Capture the cell that displays the provided text and extract its [x, y] central coordinate. 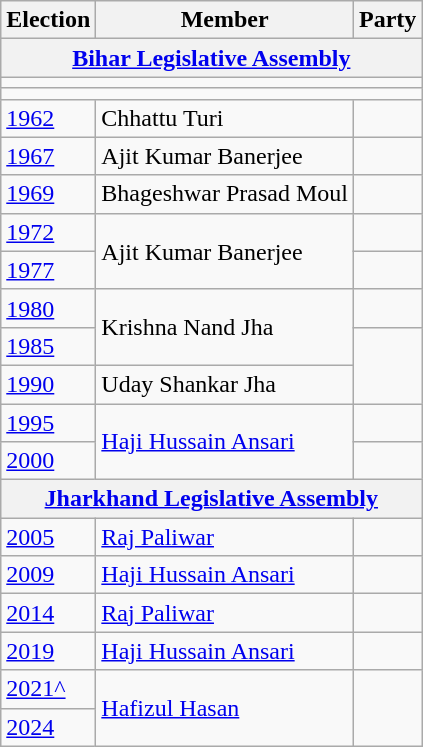
1995 [48, 423]
1977 [48, 270]
1967 [48, 156]
2019 [48, 651]
1962 [48, 118]
1972 [48, 232]
1969 [48, 194]
2009 [48, 575]
Hafizul Hasan [225, 708]
Election [48, 20]
Jharkhand Legislative Assembly [212, 499]
Member [225, 20]
1990 [48, 384]
2021^ [48, 689]
Bhageshwar Prasad Moul [225, 194]
2024 [48, 727]
Bihar Legislative Assembly [212, 58]
1980 [48, 308]
Chhattu Turi [225, 118]
1985 [48, 346]
2014 [48, 613]
2005 [48, 537]
Party [388, 20]
Krishna Nand Jha [225, 327]
Uday Shankar Jha [225, 384]
2000 [48, 461]
